Extract the (X, Y) coordinate from the center of the cell holding the provided text.  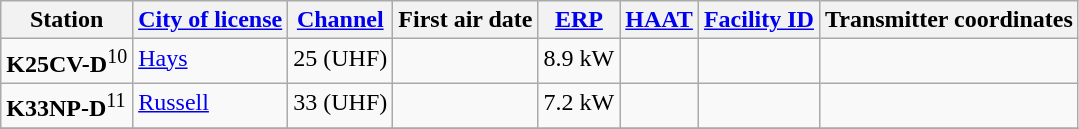
33 (UHF) (340, 106)
25 (UHF) (340, 62)
Station (67, 20)
First air date (466, 20)
7.2 kW (579, 106)
Facility ID (758, 20)
HAAT (660, 20)
Channel (340, 20)
K25CV-D10 (67, 62)
8.9 kW (579, 62)
City of license (210, 20)
Hays (210, 62)
K33NP-D11 (67, 106)
Transmitter coordinates (948, 20)
ERP (579, 20)
Russell (210, 106)
